Locate the cell with the specified text and output its (x, y) center coordinate. 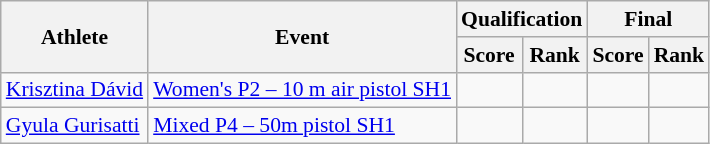
Gyula Gurisatti (74, 126)
Krisztina Dávid (74, 90)
Qualification (522, 19)
Athlete (74, 36)
Mixed P4 – 50m pistol SH1 (302, 126)
Event (302, 36)
Final (648, 19)
Women's P2 – 10 m air pistol SH1 (302, 90)
